Pinpoint the cell where the given text exists, returning its [X, Y] midpoint coordinate. 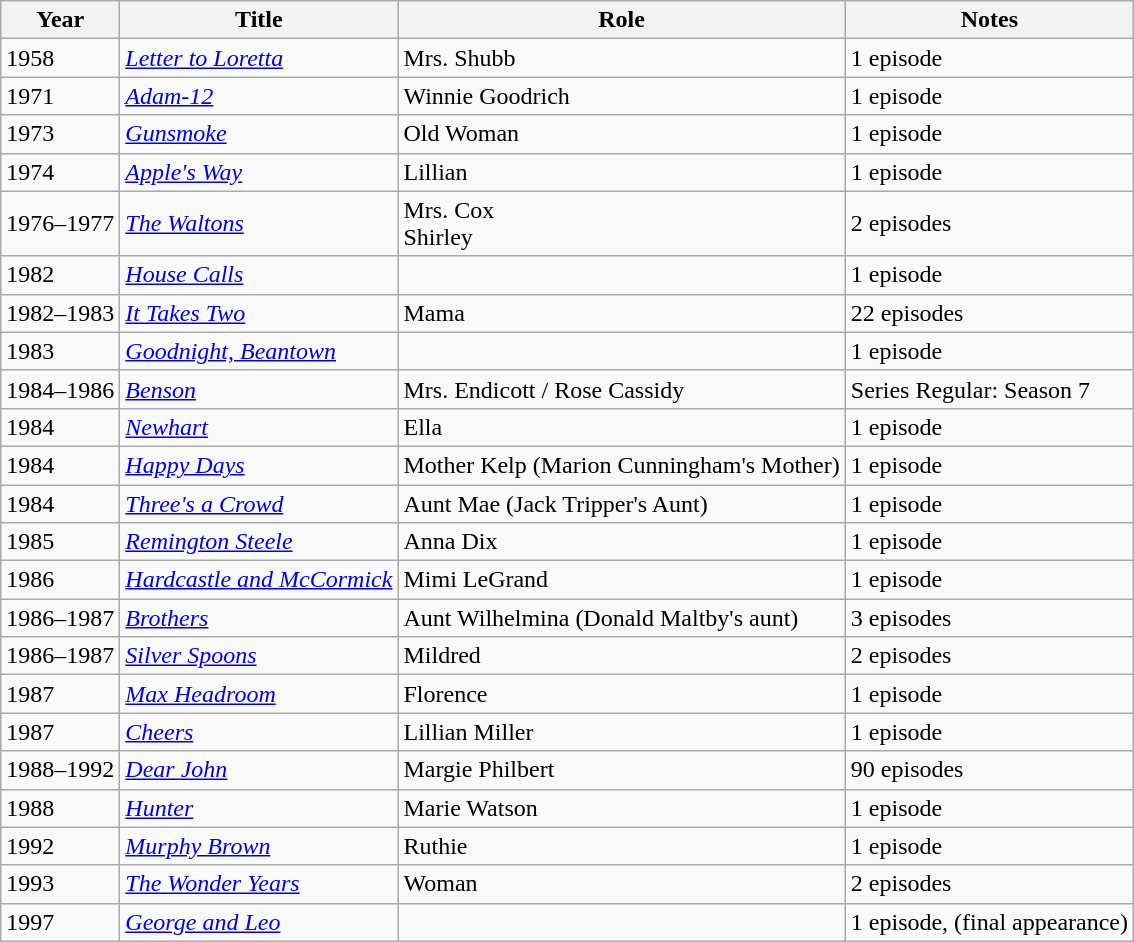
1997 [60, 922]
1982–1983 [60, 313]
1985 [60, 542]
Lillian Miller [622, 732]
1973 [60, 134]
1971 [60, 96]
1986 [60, 580]
Mimi LeGrand [622, 580]
1984–1986 [60, 389]
Mrs. CoxShirley [622, 224]
Margie Philbert [622, 770]
90 episodes [989, 770]
Letter to Loretta [259, 58]
Year [60, 20]
Old Woman [622, 134]
1988 [60, 808]
Mildred [622, 656]
George and Leo [259, 922]
1992 [60, 846]
Remington Steele [259, 542]
The Wonder Years [259, 884]
Florence [622, 694]
Marie Watson [622, 808]
Winnie Goodrich [622, 96]
1974 [60, 172]
1958 [60, 58]
Hardcastle and McCormick [259, 580]
Goodnight, Beantown [259, 351]
Mrs. Endicott / Rose Cassidy [622, 389]
Ella [622, 427]
Mama [622, 313]
Mrs. Shubb [622, 58]
Silver Spoons [259, 656]
Aunt Mae (Jack Tripper's Aunt) [622, 503]
Notes [989, 20]
Newhart [259, 427]
The Waltons [259, 224]
Apple's Way [259, 172]
Aunt Wilhelmina (Donald Maltby's aunt) [622, 618]
Cheers [259, 732]
Three's a Crowd [259, 503]
Murphy Brown [259, 846]
Benson [259, 389]
Gunsmoke [259, 134]
22 episodes [989, 313]
1983 [60, 351]
Anna Dix [622, 542]
1982 [60, 275]
Brothers [259, 618]
Title [259, 20]
Happy Days [259, 465]
Max Headroom [259, 694]
It Takes Two [259, 313]
Woman [622, 884]
Lillian [622, 172]
Series Regular: Season 7 [989, 389]
Role [622, 20]
1988–1992 [60, 770]
Dear John [259, 770]
3 episodes [989, 618]
Ruthie [622, 846]
1976–1977 [60, 224]
1993 [60, 884]
1 episode, (final appearance) [989, 922]
Adam-12 [259, 96]
Mother Kelp (Marion Cunningham's Mother) [622, 465]
House Calls [259, 275]
Hunter [259, 808]
